Find where the given text appears and provide that cell's center as (X, Y) coordinate. 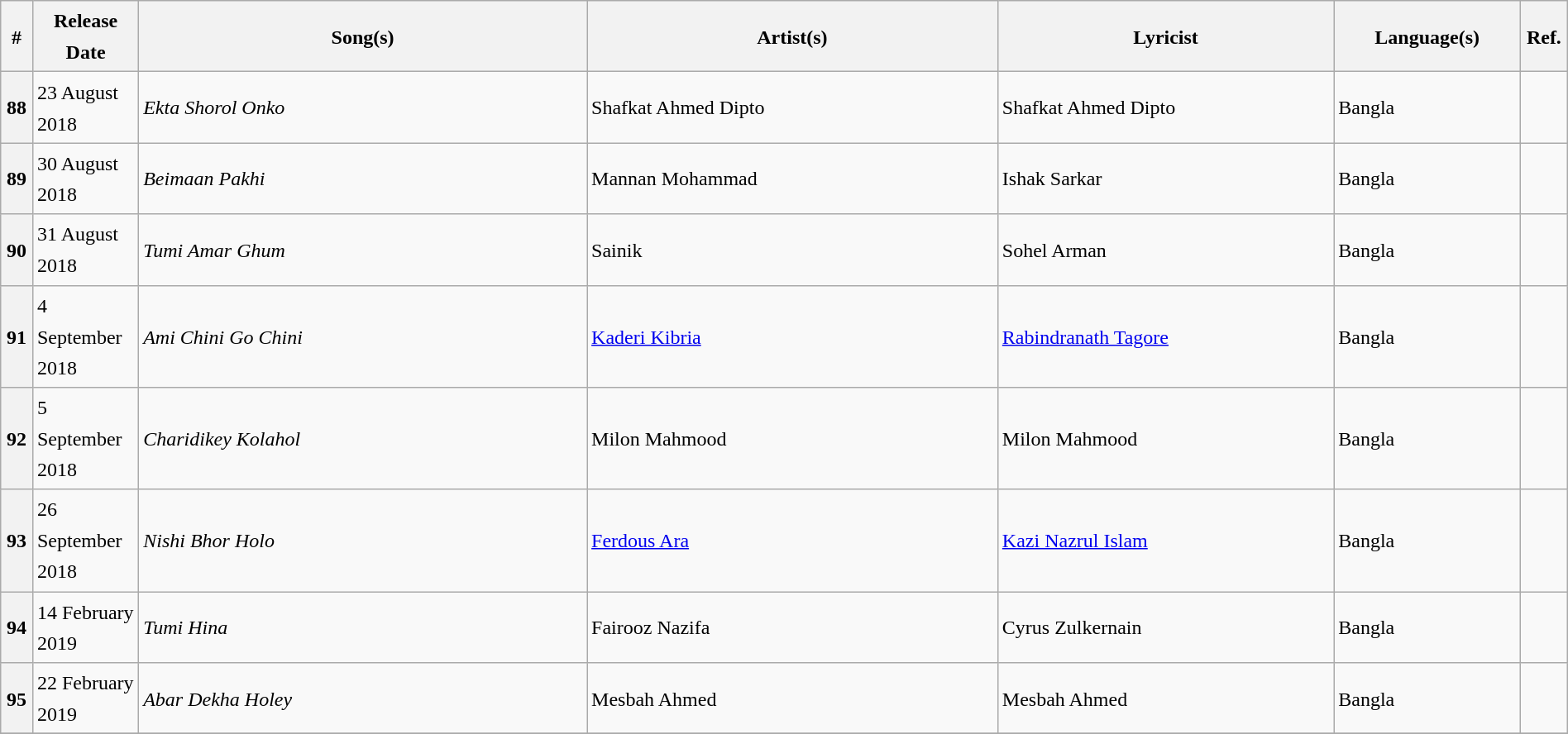
Artist(s) (792, 36)
Mannan Mohammad (792, 179)
89 (17, 179)
Language(s) (1427, 36)
Fairooz Nazifa (792, 627)
Tumi Amar Ghum (363, 250)
Song(s) (363, 36)
26 September 2018 (85, 541)
Kaderi Kibria (792, 336)
94 (17, 627)
23 August 2018 (85, 107)
90 (17, 250)
Kazi Nazrul Islam (1165, 541)
Cyrus Zulkernain (1165, 627)
Charidikey Kolahol (363, 439)
14 February 2019 (85, 627)
91 (17, 336)
Ref. (1545, 36)
Rabindranath Tagore (1165, 336)
5 September 2018 (85, 439)
95 (17, 698)
Tumi Hina (363, 627)
Ami Chini Go Chini (363, 336)
93 (17, 541)
Ishak Sarkar (1165, 179)
Ferdous Ara (792, 541)
4 September 2018 (85, 336)
Sainik (792, 250)
92 (17, 439)
Ekta Shorol Onko (363, 107)
Abar Dekha Holey (363, 698)
Sohel Arman (1165, 250)
88 (17, 107)
22 February 2019 (85, 698)
30 August 2018 (85, 179)
# (17, 36)
Beimaan Pakhi (363, 179)
Release Date (85, 36)
31 August 2018 (85, 250)
Lyricist (1165, 36)
Nishi Bhor Holo (363, 541)
